Scan for the cell matching the given text and deliver its [X, Y] coordinate at center. 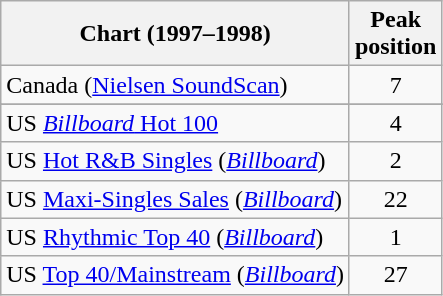
US Maxi-Singles Sales (Billboard) [176, 199]
US Rhythmic Top 40 (Billboard) [176, 237]
Peakposition [395, 34]
4 [395, 123]
US Top 40/Mainstream (Billboard) [176, 275]
US Billboard Hot 100 [176, 123]
27 [395, 275]
2 [395, 161]
Canada (Nielsen SoundScan) [176, 85]
7 [395, 85]
1 [395, 237]
Chart (1997–1998) [176, 34]
US Hot R&B Singles (Billboard) [176, 161]
22 [395, 199]
